Scan for the cell matching the given text and deliver its (x, y) coordinate at center. 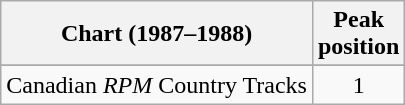
Canadian RPM Country Tracks (157, 85)
1 (358, 85)
Peakposition (358, 34)
Chart (1987–1988) (157, 34)
